For the text-containing cell, return its midpoint in [x, y] coordinate format. 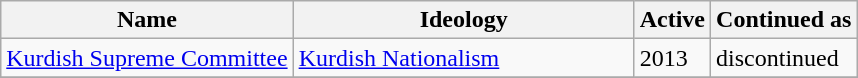
Kurdish Supreme Committee [147, 58]
Active [672, 20]
Kurdish Nationalism [464, 58]
2013 [672, 58]
Name [147, 20]
Ideology [464, 20]
Continued as [784, 20]
discontinued [784, 58]
